Scan for the cell matching the given text and deliver its [x, y] coordinate at center. 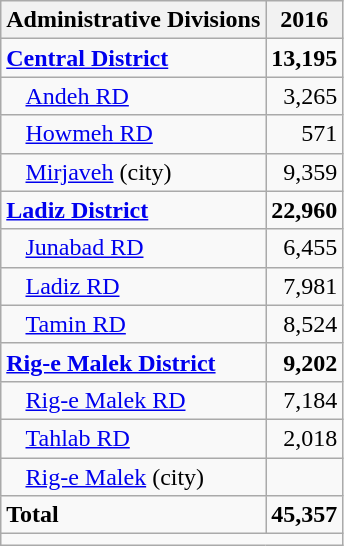
Andeh RD [134, 96]
8,524 [304, 324]
Tamin RD [134, 324]
Administrative Divisions [134, 20]
22,960 [304, 210]
Junabad RD [134, 248]
9,202 [304, 362]
45,357 [304, 515]
Tahlab RD [134, 438]
Rig-e Malek District [134, 362]
2,018 [304, 438]
Rig-e Malek RD [134, 400]
9,359 [304, 172]
Ladiz RD [134, 286]
Total [134, 515]
Howmeh RD [134, 134]
3,265 [304, 96]
7,184 [304, 400]
Ladiz District [134, 210]
571 [304, 134]
7,981 [304, 286]
Mirjaveh (city) [134, 172]
6,455 [304, 248]
Central District [134, 58]
13,195 [304, 58]
2016 [304, 20]
Rig-e Malek (city) [134, 477]
